Identify which cell holds the provided text, then report its (X, Y) central coordinate. 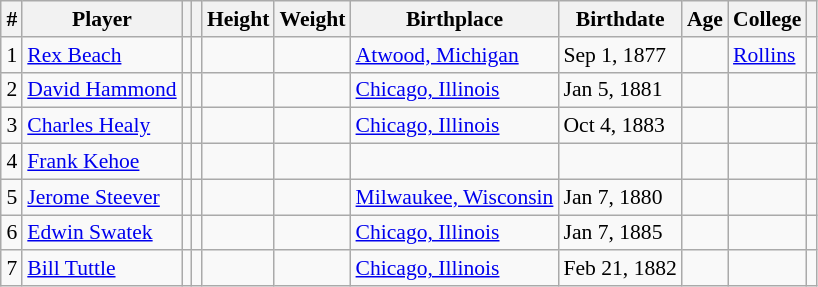
Edwin Swatek (102, 233)
2 (12, 90)
Jan 5, 1881 (620, 90)
Feb 21, 1882 (620, 269)
6 (12, 233)
Milwaukee, Wisconsin (455, 197)
Age (705, 19)
Player (102, 19)
Height (238, 19)
1 (12, 55)
Jan 7, 1885 (620, 233)
Weight (312, 19)
Jan 7, 1880 (620, 197)
David Hammond (102, 90)
Birthplace (455, 19)
4 (12, 162)
3 (12, 126)
7 (12, 269)
Frank Kehoe (102, 162)
Charles Healy (102, 126)
Oct 4, 1883 (620, 126)
College (767, 19)
# (12, 19)
Sep 1, 1877 (620, 55)
5 (12, 197)
Bill Tuttle (102, 269)
Birthdate (620, 19)
Rollins (767, 55)
Rex Beach (102, 55)
Jerome Steever (102, 197)
Atwood, Michigan (455, 55)
